Scan for the cell matching the given text and deliver its (x, y) coordinate at center. 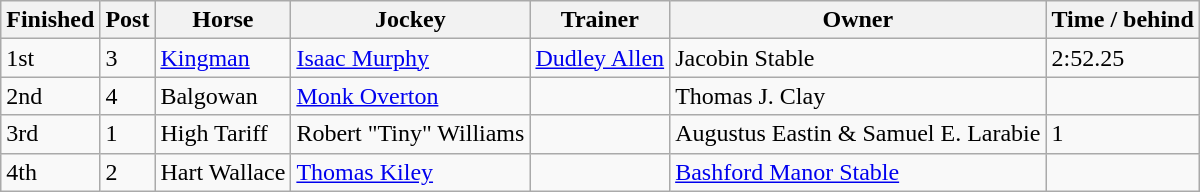
Isaac Murphy (410, 58)
4th (50, 172)
2nd (50, 96)
Thomas J. Clay (858, 96)
Robert "Tiny" Williams (410, 134)
3 (128, 58)
Thomas Kiley (410, 172)
Jacobin Stable (858, 58)
Augustus Eastin & Samuel E. Larabie (858, 134)
Kingman (223, 58)
Trainer (600, 20)
Finished (50, 20)
Post (128, 20)
Horse (223, 20)
Monk Overton (410, 96)
Hart Wallace (223, 172)
Owner (858, 20)
High Tariff (223, 134)
3rd (50, 134)
1st (50, 58)
4 (128, 96)
2 (128, 172)
Bashford Manor Stable (858, 172)
Dudley Allen (600, 58)
Jockey (410, 20)
Balgowan (223, 96)
Time / behind (1122, 20)
2:52.25 (1122, 58)
